Return the [x, y] coordinate for the center point of the cell that contains the specified text.  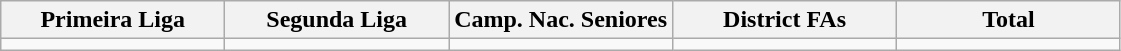
Segunda Liga [337, 20]
District FAs [785, 20]
Primeira Liga [113, 20]
Camp. Nac. Seniores [561, 20]
Total [1009, 20]
